Detect which cell encompasses the target text, then output its (X, Y) center coordinate. 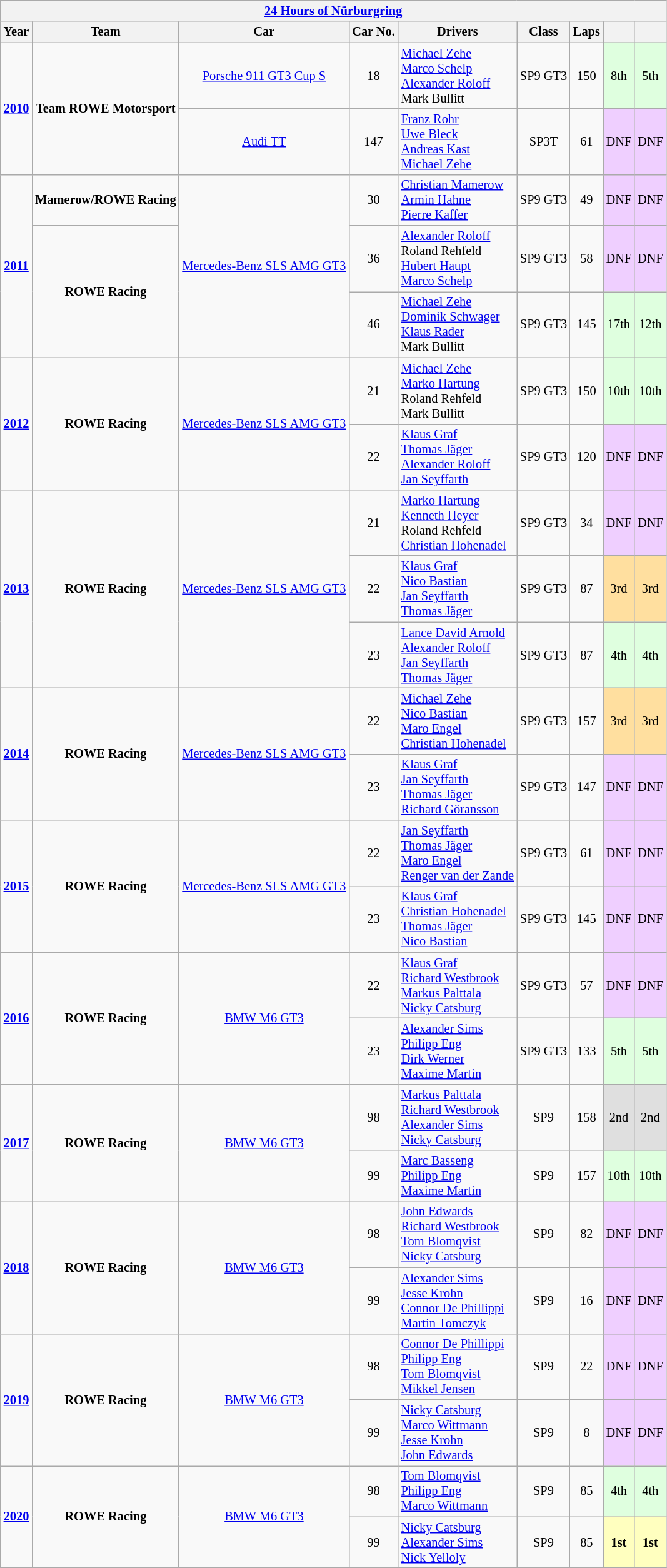
Team ROWE Motorsport (105, 109)
Klaus Graf Richard Westbrook Markus Palttala Nicky Catsburg (458, 985)
Michael Zehe Marko Hartung Roland Rehfeld Mark Bullitt (458, 391)
Alexander Sims Jesse Krohn Connor De Phillippi Martin Tomczyk (458, 1300)
8th (619, 76)
158 (586, 1117)
Klaus Graf Christian Hohenadel Thomas Jäger Nico Bastian (458, 919)
2012 (16, 424)
133 (586, 1051)
Tom Blomqvist Philipp Eng Marco Wittmann (458, 1491)
2010 (16, 109)
12th (650, 324)
Nicky Catsburg Alexander Sims Nick Yelloly (458, 1542)
Team (105, 32)
Connor De Phillippi Philipp Eng Tom Blomqvist Mikkel Jensen (458, 1367)
2019 (16, 1399)
Lance David Arnold Alexander Roloff Jan Seyffarth Thomas Jäger (458, 655)
8 (586, 1432)
Audi TT (264, 141)
46 (373, 324)
Mamerow/ROWE Racing (105, 200)
2018 (16, 1267)
Michael Zehe Marco Schelp Alexander Roloff Mark Bullitt (458, 76)
2011 (16, 266)
Class (544, 32)
2013 (16, 589)
Klaus Graf Thomas Jäger Alexander Roloff Jan Seyffarth (458, 457)
Car (264, 32)
82 (586, 1234)
Year (16, 32)
Drivers (458, 32)
Christian Mamerow Armin Hahne Pierre Kaffer (458, 200)
Jan Seyffarth Thomas Jäger Maro Engel Renger van der Zande (458, 853)
30 (373, 200)
Alexander Roloff Roland Rehfeld Hubert Haupt Marco Schelp (458, 259)
John Edwards Richard Westbrook Tom Blomqvist Nicky Catsburg (458, 1234)
17th (619, 324)
2014 (16, 754)
2017 (16, 1143)
120 (586, 457)
Marc Basseng Philipp Eng Maxime Martin (458, 1176)
Nicky Catsburg Marco Wittmann Jesse Krohn John Edwards (458, 1432)
Klaus Graf Nico Bastian Jan Seyffarth Thomas Jäger (458, 589)
16 (586, 1300)
36 (373, 259)
Klaus Graf Jan Seyffarth Thomas Jäger Richard Göransson (458, 787)
2015 (16, 887)
Michael Zehe Dominik Schwager Klaus Rader Mark Bullitt (458, 324)
Car No. (373, 32)
Laps (586, 32)
34 (586, 523)
Porsche 911 GT3 Cup S (264, 76)
24 Hours of Nürburgring (334, 11)
2020 (16, 1517)
Markus Palttala Richard Westbrook Alexander Sims Nicky Catsburg (458, 1117)
Franz Rohr Uwe Bleck Andreas Kast Michael Zehe (458, 141)
SP3T (544, 141)
2016 (16, 1018)
58 (586, 259)
49 (586, 200)
18 (373, 76)
Michael Zehe Nico Bastian Maro Engel Christian Hohenadel (458, 721)
57 (586, 985)
Alexander Sims Philipp Eng Dirk Werner Maxime Martin (458, 1051)
Marko Hartung Kenneth Heyer Roland Rehfeld Christian Hohenadel (458, 523)
